Detect which cell encompasses the target text, then output its [x, y] center coordinate. 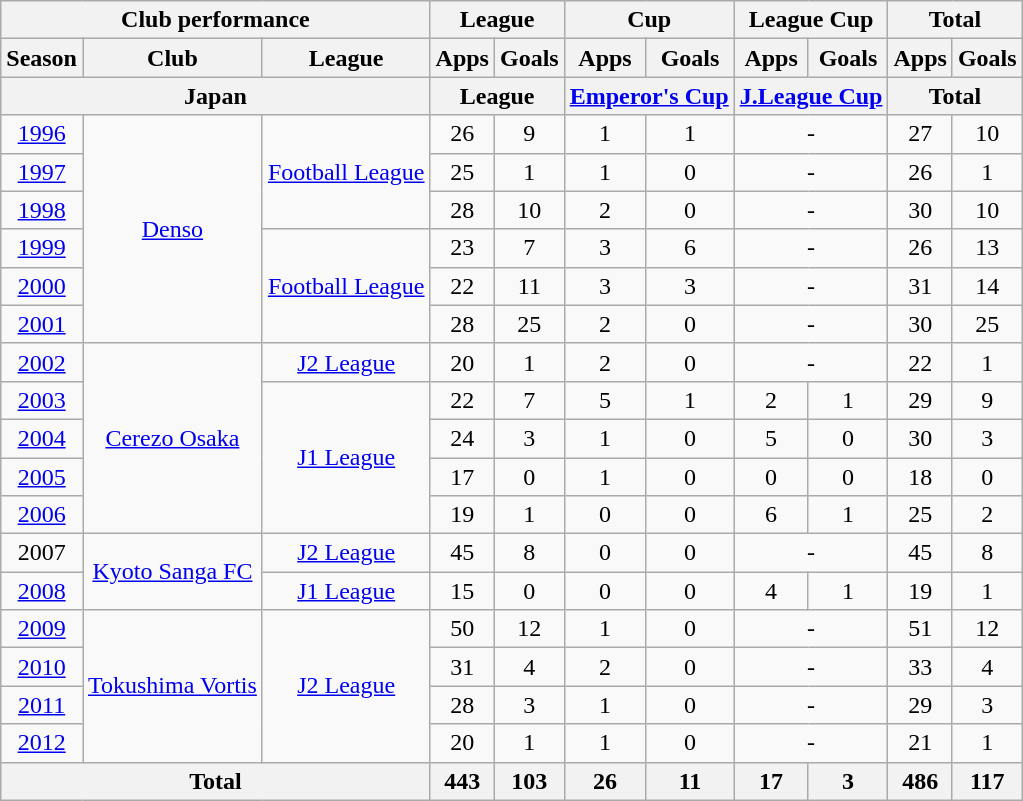
1997 [42, 172]
Cup [649, 20]
Emperor's Cup [649, 96]
443 [462, 781]
Denso [172, 229]
Kyoto Sanga FC [172, 572]
J.League Cup [811, 96]
2011 [42, 705]
2006 [42, 515]
2002 [42, 362]
27 [920, 134]
24 [462, 438]
1999 [42, 248]
Cerezo Osaka [172, 438]
117 [987, 781]
21 [920, 743]
1998 [42, 210]
18 [920, 477]
2010 [42, 667]
23 [462, 248]
Season [42, 58]
2008 [42, 591]
15 [462, 591]
1996 [42, 134]
2005 [42, 477]
13 [987, 248]
486 [920, 781]
Tokushima Vortis [172, 686]
2003 [42, 400]
50 [462, 629]
14 [987, 286]
2012 [42, 743]
33 [920, 667]
103 [529, 781]
League Cup [811, 20]
2000 [42, 286]
2001 [42, 324]
2004 [42, 438]
2007 [42, 553]
2009 [42, 629]
51 [920, 629]
Japan [216, 96]
Club performance [216, 20]
Club [172, 58]
